Extract the [X, Y] coordinate from the center of the cell holding the provided text.  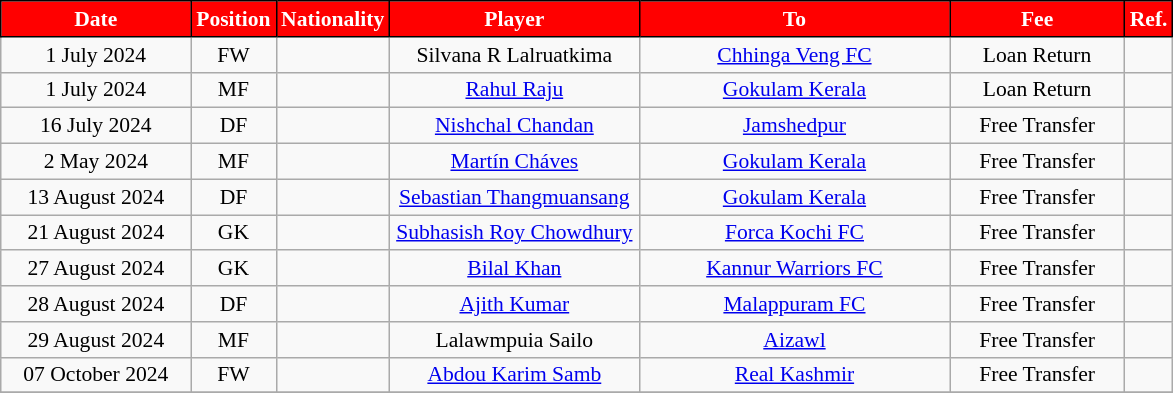
Lalawmpuia Sailo [514, 340]
Kannur Warriors FC [794, 269]
Malappuram FC [794, 304]
Ajith Kumar [514, 304]
Chhinga Veng FC [794, 55]
Nishchal Chandan [514, 126]
16 July 2024 [96, 126]
29 August 2024 [96, 340]
Abdou Karim Samb [514, 375]
Nationality [332, 19]
27 August 2024 [96, 269]
07 October 2024 [96, 375]
Martín Cháves [514, 162]
Bilal Khan [514, 269]
Position [234, 19]
Real Kashmir [794, 375]
28 August 2024 [96, 304]
To [794, 19]
Player [514, 19]
21 August 2024 [96, 233]
Fee [1038, 19]
Date [96, 19]
Jamshedpur [794, 126]
Forca Kochi FC [794, 233]
Subhasish Roy Chowdhury [514, 233]
Sebastian Thangmuansang [514, 197]
Aizawl [794, 340]
Ref. [1149, 19]
2 May 2024 [96, 162]
Silvana R Lalruatkima [514, 55]
Rahul Raju [514, 90]
13 August 2024 [96, 197]
